Detect which cell encompasses the target text, then output its (X, Y) center coordinate. 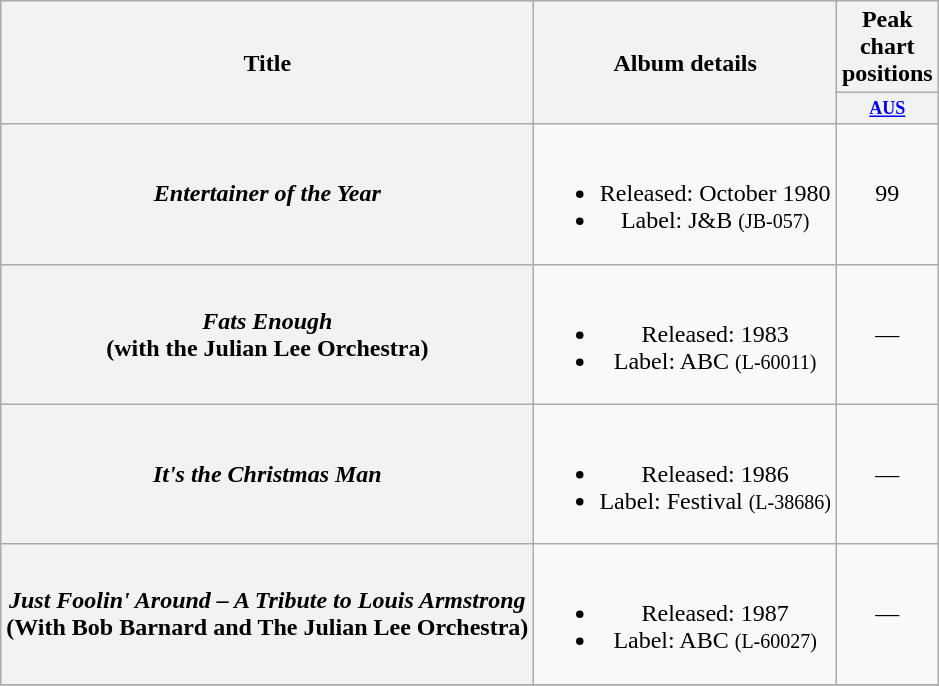
99 (887, 194)
Released: October 1980Label: J&B (JB-057) (686, 194)
Released: 1983Label: ABC (L-60011) (686, 334)
Just Foolin' Around – A Tribute to Louis Armstrong (With Bob Barnard and The Julian Lee Orchestra) (268, 614)
Entertainer of the Year (268, 194)
Released: 1986Label: Festival (L-38686) (686, 474)
Released: 1987Label: ABC (L-60027) (686, 614)
AUS (887, 108)
Peak chart positions (887, 47)
Title (268, 62)
Album details (686, 62)
Fats Enough (with the Julian Lee Orchestra) (268, 334)
It's the Christmas Man (268, 474)
